Scan for the cell matching the given text and deliver its (x, y) coordinate at center. 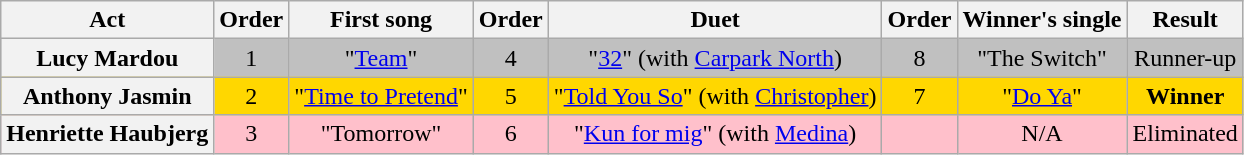
3 (252, 134)
2 (252, 96)
8 (920, 58)
Eliminated (1185, 134)
7 (920, 96)
Duet (715, 20)
Winner's single (1042, 20)
Runner-up (1185, 58)
4 (510, 58)
"Tomorrow" (381, 134)
"Do Ya" (1042, 96)
"Time to Pretend" (381, 96)
"32" (with Carpark North) (715, 58)
Henriette Haubjerg (108, 134)
Act (108, 20)
Winner (1185, 96)
Result (1185, 20)
Lucy Mardou (108, 58)
"Told You So" (with Christopher) (715, 96)
"The Switch" (1042, 58)
N/A (1042, 134)
1 (252, 58)
"Kun for mig" (with Medina) (715, 134)
Anthony Jasmin (108, 96)
6 (510, 134)
"Team" (381, 58)
5 (510, 96)
First song (381, 20)
